Locate the cell with the specified text and output its [X, Y] center coordinate. 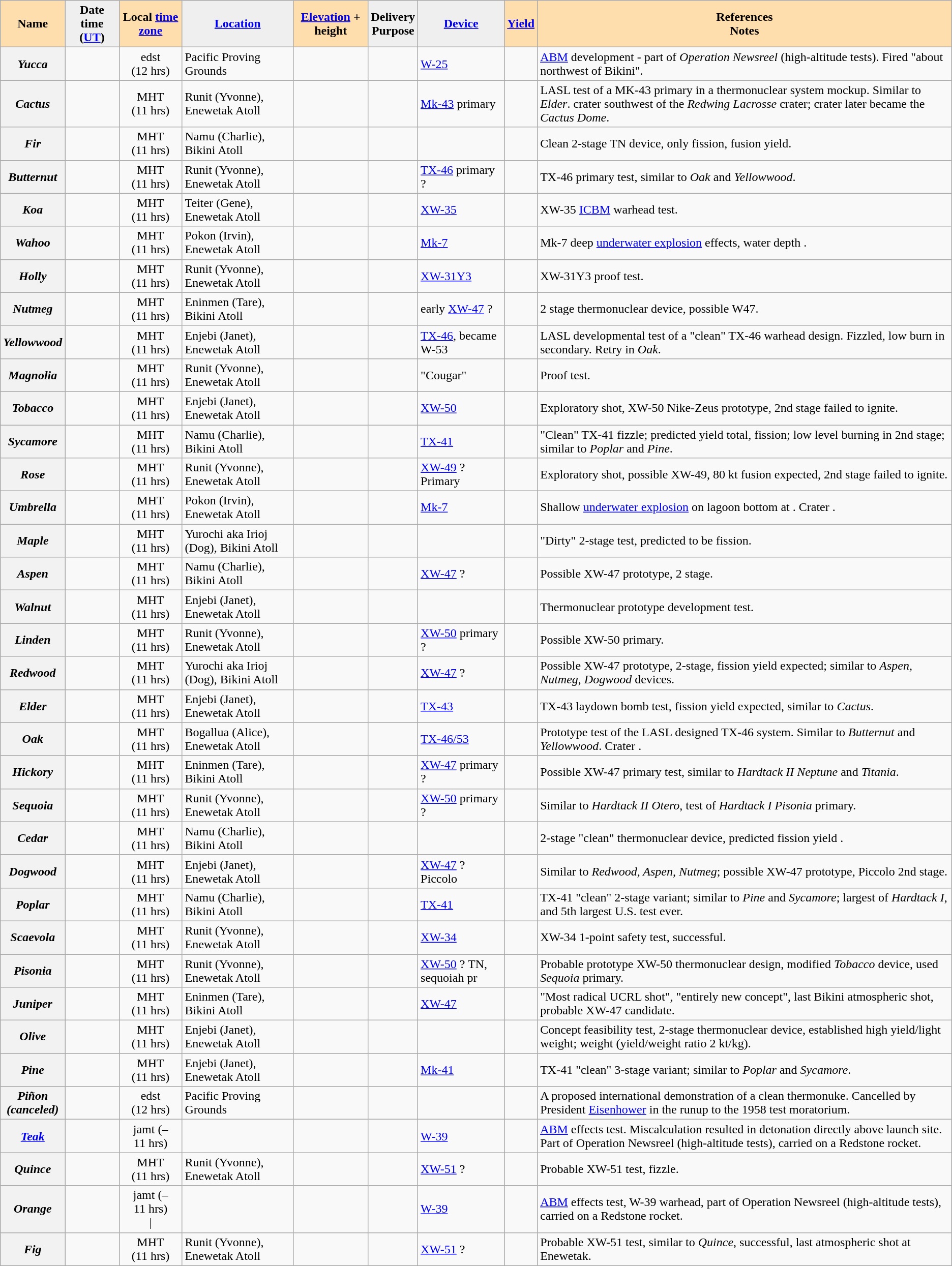
Exploratory shot, XW-50 Nike-Zeus prototype, 2nd stage failed to ignite. [745, 408]
Mk-43 primary [461, 104]
Yellowwood [33, 342]
A proposed international demonstration of a clean thermonuke. Cancelled by President Eisenhower in the runup to the 1958 test moratorium. [745, 1103]
Fir [33, 143]
Possible XW-47 prototype, 2-stage, fission yield expected; similar to Aspen, Nutmeg, Dogwood devices. [745, 673]
Bogallua (Alice), Enewetak Atoll [237, 739]
XW-47 primary ? [461, 772]
ReferencesNotes [745, 24]
XW-31Y3 proof test. [745, 276]
XW-31Y3 [461, 276]
early XW-47 ? [461, 309]
jamt (–11 hrs) | [151, 1209]
XW-34 1-point safety test, successful. [745, 938]
XW-47 [461, 1004]
Walnut [33, 607]
Mk-7 deep underwater explosion effects, water depth . [745, 243]
Concept feasibility test, 2-stage thermonuclear device, established high yield/light weight; weight (yield/weight ratio 2 kt/kg). [745, 1037]
Cactus [33, 104]
Possible XW-47 primary test, similar to Hardtack II Neptune and Titania. [745, 772]
Piñon(canceled) [33, 1103]
Orange [33, 1209]
Holly [33, 276]
Tobacco [33, 408]
TX-46/53 [461, 739]
Device [461, 24]
Juniper [33, 1004]
Location [237, 24]
TX-43 laydown bomb test, fission yield expected, similar to Cactus. [745, 706]
Linden [33, 640]
W-25 [461, 64]
Hickory [33, 772]
Dogwood [33, 871]
Similar to Hardtack II Otero, test of Hardtack I Pisonia primary. [745, 805]
Teiter (Gene), Enewetak Atoll [237, 209]
Quince [33, 1169]
Maple [33, 541]
TX-41 "clean" 2-stage variant; similar to Pine and Sycamore; largest of Hardtack I, and 5th largest U.S. test ever. [745, 904]
Yucca [33, 64]
Exploratory shot, possible XW-49, 80 kt fusion expected, 2nd stage failed to ignite. [745, 475]
TX-41 "clean" 3-stage variant; similar to Poplar and Sycamore. [745, 1070]
Koa [33, 209]
Fig [33, 1249]
XW-50 ? TN, sequoiah pr [461, 970]
Redwood [33, 673]
XW-34 [461, 938]
Olive [33, 1037]
Delivery Purpose [393, 24]
Poplar [33, 904]
Clean 2-stage TN device, only fission, fusion yield. [745, 143]
Yield [521, 24]
Prototype test of the LASL designed TX-46 system. Similar to Butternut and Yellowwood. Crater . [745, 739]
Mk-41 [461, 1070]
"Dirty" 2-stage test, predicted to be fission. [745, 541]
Rose [33, 475]
2 stage thermonuclear device, possible W47. [745, 309]
jamt (–11 hrs) [151, 1136]
Probable prototype XW-50 thermonuclear design, modified Tobacco device, used Sequoia primary. [745, 970]
Nutmeg [33, 309]
Similar to Redwood, Aspen, Nutmeg; possible XW-47 prototype, Piccolo 2nd stage. [745, 871]
Wahoo [33, 243]
Umbrella [33, 507]
TX-46, became W-53 [461, 342]
Aspen [33, 574]
Teak [33, 1136]
Date time (UT) [92, 24]
XW-47 ? Piccolo [461, 871]
Possible XW-47 prototype, 2 stage. [745, 574]
ABM effects test, W-39 warhead, part of Operation Newsreel (high-altitude tests), carried on a Redstone rocket. [745, 1209]
TX-46 primary test, similar to Oak and Yellowwood. [745, 177]
Cedar [33, 838]
Oak [33, 739]
Pisonia [33, 970]
LASL developmental test of a "clean" TX-46 warhead design. Fizzled, low burn in secondary. Retry in Oak. [745, 342]
Shallow underwater explosion on lagoon bottom at . Crater . [745, 507]
2-stage "clean" thermonuclear device, predicted fission yield . [745, 838]
Magnolia [33, 375]
Sequoia [33, 805]
XW-35 [461, 209]
Probable XW-51 test, similar to Quince, successful, last atmospheric shot at Enewetak. [745, 1249]
TX-43 [461, 706]
Local time zone [151, 24]
Name [33, 24]
"Most radical UCRL shot", "entirely new concept", last Bikini atmospheric shot, probable XW-47 candidate. [745, 1004]
Elevation + height [331, 24]
Sycamore [33, 441]
XW-49 ? Primary [461, 475]
Probable XW-51 test, fizzle. [745, 1169]
XW-50 [461, 408]
Elder [33, 706]
ABM development - part of Operation Newsreel (high-altitude tests). Fired "about northwest of Bikini". [745, 64]
TX-46 primary ? [461, 177]
Butternut [33, 177]
"Clean" TX-41 fizzle; predicted yield total, fission; low level burning in 2nd stage; similar to Poplar and Pine. [745, 441]
Pine [33, 1070]
Possible XW-50 primary. [745, 640]
"Cougar" [461, 375]
Thermonuclear prototype development test. [745, 607]
Proof test. [745, 375]
XW-35 ICBM warhead test. [745, 209]
Scaevola [33, 938]
